Provide the (X, Y) coordinate of the cell's center where the given text is located.  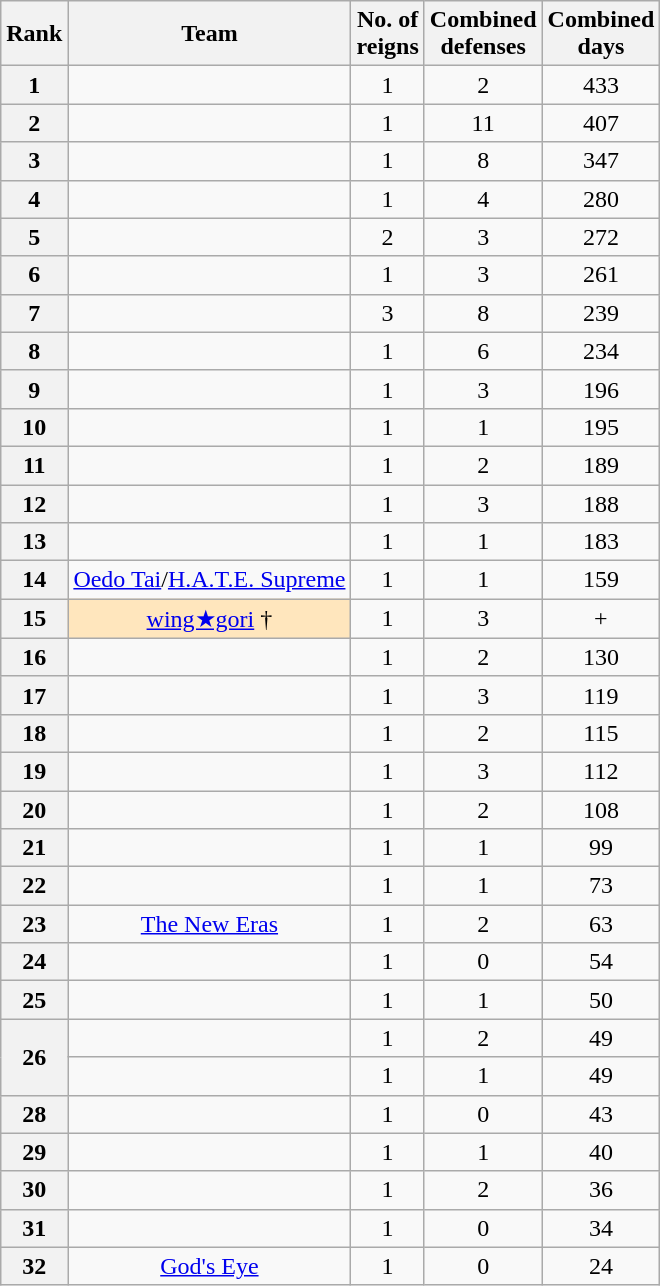
234 (601, 351)
18 (34, 733)
10 (34, 427)
99 (601, 848)
Oedo Tai/H.A.T.E. Supreme (210, 580)
183 (601, 542)
43 (601, 1114)
Rank (34, 34)
17 (34, 695)
54 (601, 962)
347 (601, 161)
No. ofreigns (388, 34)
16 (34, 657)
13 (34, 542)
7 (34, 313)
26 (34, 1057)
195 (601, 427)
188 (601, 503)
108 (601, 809)
280 (601, 199)
36 (601, 1190)
15 (34, 619)
Combineddays (601, 34)
189 (601, 465)
112 (601, 771)
73 (601, 886)
wing★gori † (210, 619)
12 (34, 503)
28 (34, 1114)
20 (34, 809)
50 (601, 1000)
19 (34, 771)
25 (34, 1000)
Combineddefenses (483, 34)
The New Eras (210, 924)
God's Eye (210, 1266)
32 (34, 1266)
5 (34, 237)
30 (34, 1190)
21 (34, 848)
196 (601, 389)
119 (601, 695)
115 (601, 733)
40 (601, 1152)
130 (601, 657)
23 (34, 924)
29 (34, 1152)
407 (601, 123)
9 (34, 389)
+ (601, 619)
433 (601, 85)
272 (601, 237)
34 (601, 1228)
31 (34, 1228)
22 (34, 886)
159 (601, 580)
239 (601, 313)
14 (34, 580)
Team (210, 34)
261 (601, 275)
63 (601, 924)
